Extract the [X, Y] coordinate from the center of the cell holding the provided text.  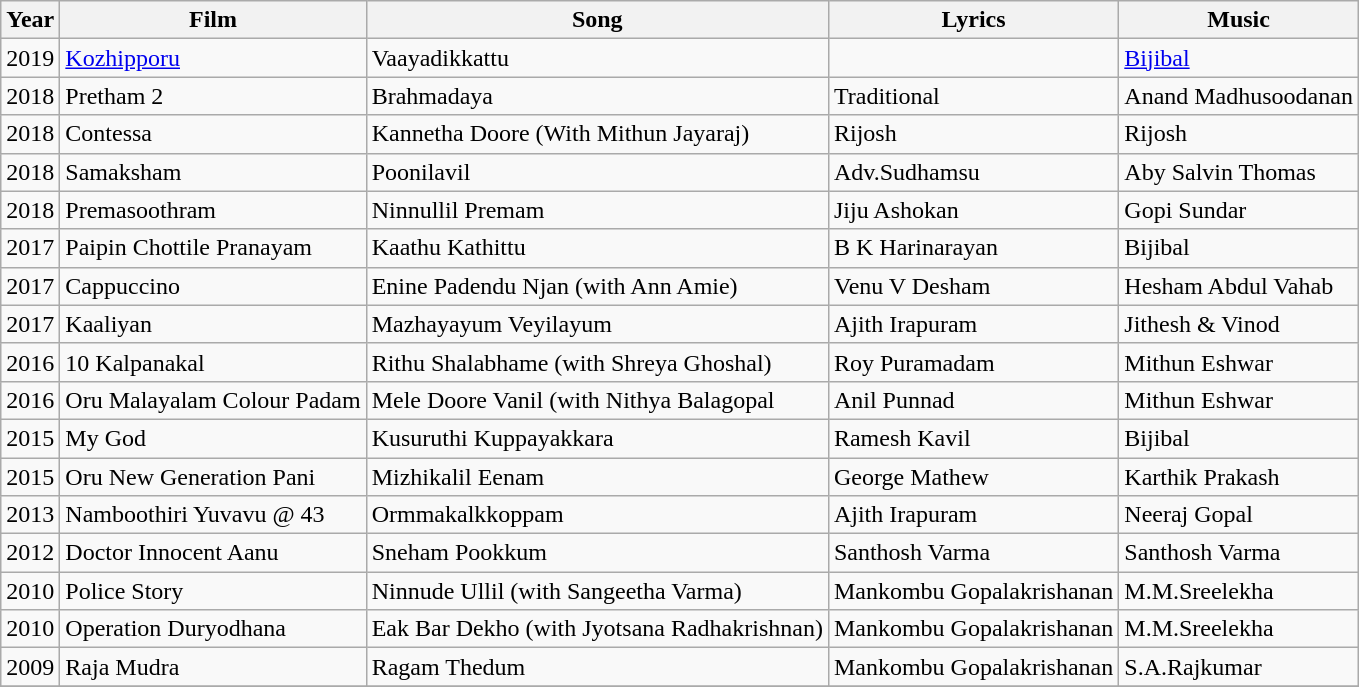
Eak Bar Dekho (with Jyotsana Radhakrishnan) [597, 629]
Ormmakalkkoppam [597, 515]
Doctor Innocent Aanu [213, 553]
2013 [30, 515]
Ninnude Ullil (with Sangeetha Varma) [597, 591]
Enine Padendu Njan (with Ann Amie) [597, 286]
Year [30, 20]
Sneham Pookkum [597, 553]
Ninnullil Premam [597, 210]
Venu V Desham [973, 286]
George Mathew [973, 477]
Vaayadikkattu [597, 58]
Ramesh Kavil [973, 438]
Kannetha Doore (With Mithun Jayaraj) [597, 134]
Cappuccino [213, 286]
10 Kalpanakal [213, 362]
Gopi Sundar [1239, 210]
Hesham Abdul Vahab [1239, 286]
Raja Mudra [213, 667]
Mele Doore Vanil (with Nithya Balagopal [597, 400]
Ragam Thedum [597, 667]
Music [1239, 20]
Mizhikalil Eenam [597, 477]
Kaathu Kathittu [597, 248]
Brahmadaya [597, 96]
Aby Salvin Thomas [1239, 172]
Kusuruthi Kuppayakkara [597, 438]
Police Story [213, 591]
Roy Puramadam [973, 362]
Poonilavil [597, 172]
2019 [30, 58]
Lyrics [973, 20]
Film [213, 20]
Adv.Sudhamsu [973, 172]
S.A.Rajkumar [1239, 667]
B K Harinarayan [973, 248]
Anil Punnad [973, 400]
My God [213, 438]
Oru New Generation Pani [213, 477]
Pretham 2 [213, 96]
2012 [30, 553]
Oru Malayalam Colour Padam [213, 400]
Jiju Ashokan [973, 210]
Jithesh & Vinod [1239, 324]
Traditional [973, 96]
Song [597, 20]
Karthik Prakash [1239, 477]
Kozhipporu [213, 58]
Anand Madhusoodanan [1239, 96]
Operation Duryodhana [213, 629]
Rithu Shalabhame (with Shreya Ghoshal) [597, 362]
Mazhayayum Veyilayum [597, 324]
Paipin Chottile Pranayam [213, 248]
Namboothiri Yuvavu @ 43 [213, 515]
Premasoothram [213, 210]
Kaaliyan [213, 324]
2009 [30, 667]
Contessa [213, 134]
Neeraj Gopal [1239, 515]
Samaksham [213, 172]
